Scan for the cell matching the given text and deliver its [X, Y] coordinate at center. 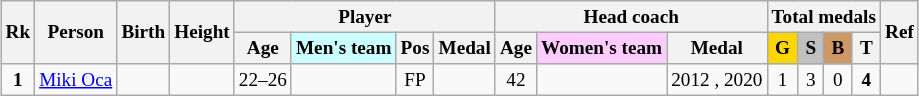
Person [76, 32]
3 [811, 80]
Miki Oca [76, 80]
2012 , 2020 [717, 80]
42 [516, 80]
FP [415, 80]
22–26 [262, 80]
4 [866, 80]
Player [364, 17]
Height [202, 32]
Total medals [824, 17]
Men's team [344, 48]
S [811, 48]
Birth [144, 32]
Women's team [601, 48]
Head coach [631, 17]
0 [838, 80]
T [866, 48]
B [838, 48]
Pos [415, 48]
Rk [18, 32]
Ref [900, 32]
G [782, 48]
